Return the (x, y) coordinate for the center point of the cell that contains the specified text.  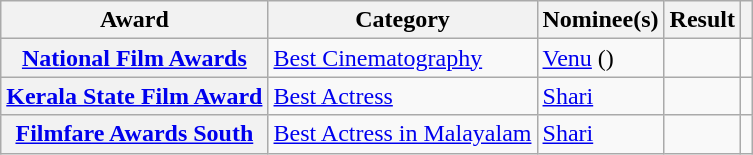
Award (134, 20)
Filmfare Awards South (134, 134)
Category (402, 20)
Best Actress in Malayalam (402, 134)
Best Actress (402, 96)
Venu () (600, 58)
Kerala State Film Award (134, 96)
National Film Awards (134, 58)
Result (702, 20)
Nominee(s) (600, 20)
Best Cinematography (402, 58)
